Detect which cell encompasses the target text, then output its [x, y] center coordinate. 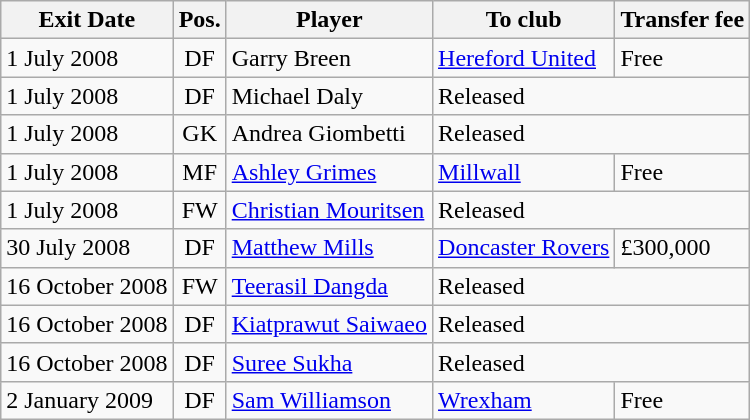
£300,000 [682, 248]
Michael Daly [329, 96]
Matthew Mills [329, 248]
Sam Williamson [329, 400]
To club [524, 20]
Doncaster Rovers [524, 248]
30 July 2008 [87, 248]
Garry Breen [329, 58]
MF [200, 172]
Player [329, 20]
Kiatprawut Saiwaeo [329, 324]
2 January 2009 [87, 400]
Andrea Giombetti [329, 134]
Hereford United [524, 58]
Transfer fee [682, 20]
Teerasil Dangda [329, 286]
Christian Mouritsen [329, 210]
Ashley Grimes [329, 172]
GK [200, 134]
Wrexham [524, 400]
Pos. [200, 20]
Exit Date [87, 20]
Suree Sukha [329, 362]
Millwall [524, 172]
